Detect which cell encompasses the target text, then output its (X, Y) center coordinate. 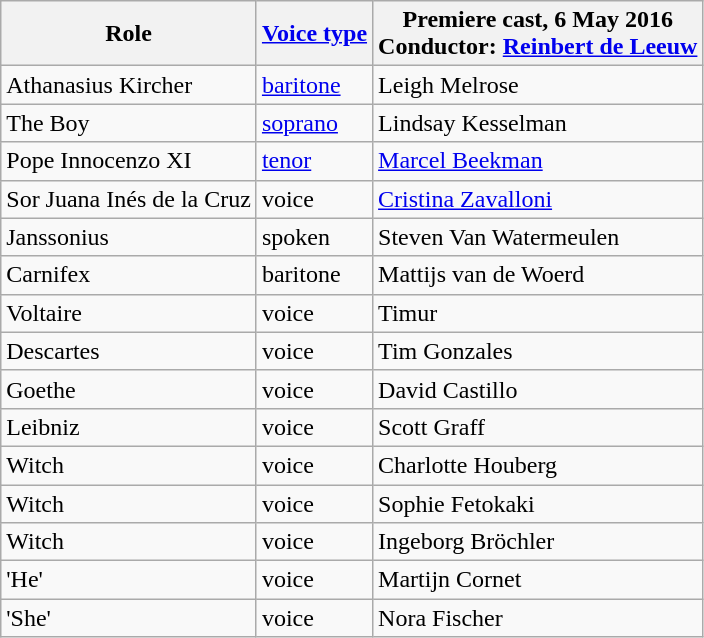
David Castillo (538, 389)
'She' (129, 618)
Janssonius (129, 237)
Cristina Zavalloni (538, 199)
Voice type (314, 34)
Voltaire (129, 313)
Steven Van Watermeulen (538, 237)
Leigh Melrose (538, 85)
Leibniz (129, 427)
Descartes (129, 351)
Charlotte Houberg (538, 465)
Pope Innocenzo XI (129, 161)
Scott Graff (538, 427)
Tim Gonzales (538, 351)
Mattijs van de Woerd (538, 275)
Carnifex (129, 275)
Role (129, 34)
Goethe (129, 389)
soprano (314, 123)
Timur (538, 313)
Sor Juana Inés de la Cruz (129, 199)
tenor (314, 161)
Nora Fischer (538, 618)
Lindsay Kesselman (538, 123)
Premiere cast, 6 May 2016Conductor: Reinbert de Leeuw (538, 34)
Athanasius Kircher (129, 85)
spoken (314, 237)
Marcel Beekman (538, 161)
Ingeborg Bröchler (538, 542)
'He' (129, 580)
Sophie Fetokaki (538, 503)
The Boy (129, 123)
Martijn Cornet (538, 580)
